Identify which cell holds the provided text, then report its [X, Y] central coordinate. 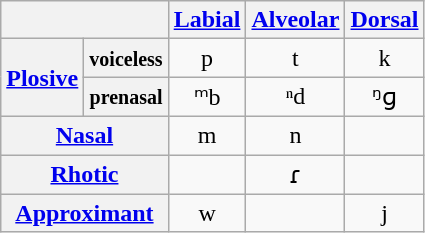
Labial [207, 20]
voiceless [126, 58]
Alveolar [296, 20]
w [207, 213]
ᵐb [207, 97]
Approximant [84, 213]
t [296, 58]
ɾ [296, 174]
Rhotic [84, 174]
Dorsal [384, 20]
j [384, 213]
ⁿd [296, 97]
ᵑɡ [384, 97]
k [384, 58]
prenasal [126, 97]
m [207, 135]
Plosive [42, 78]
p [207, 58]
Nasal [84, 135]
n [296, 135]
